From the cell containing the given text, extract its center point as [X, Y] coordinate. 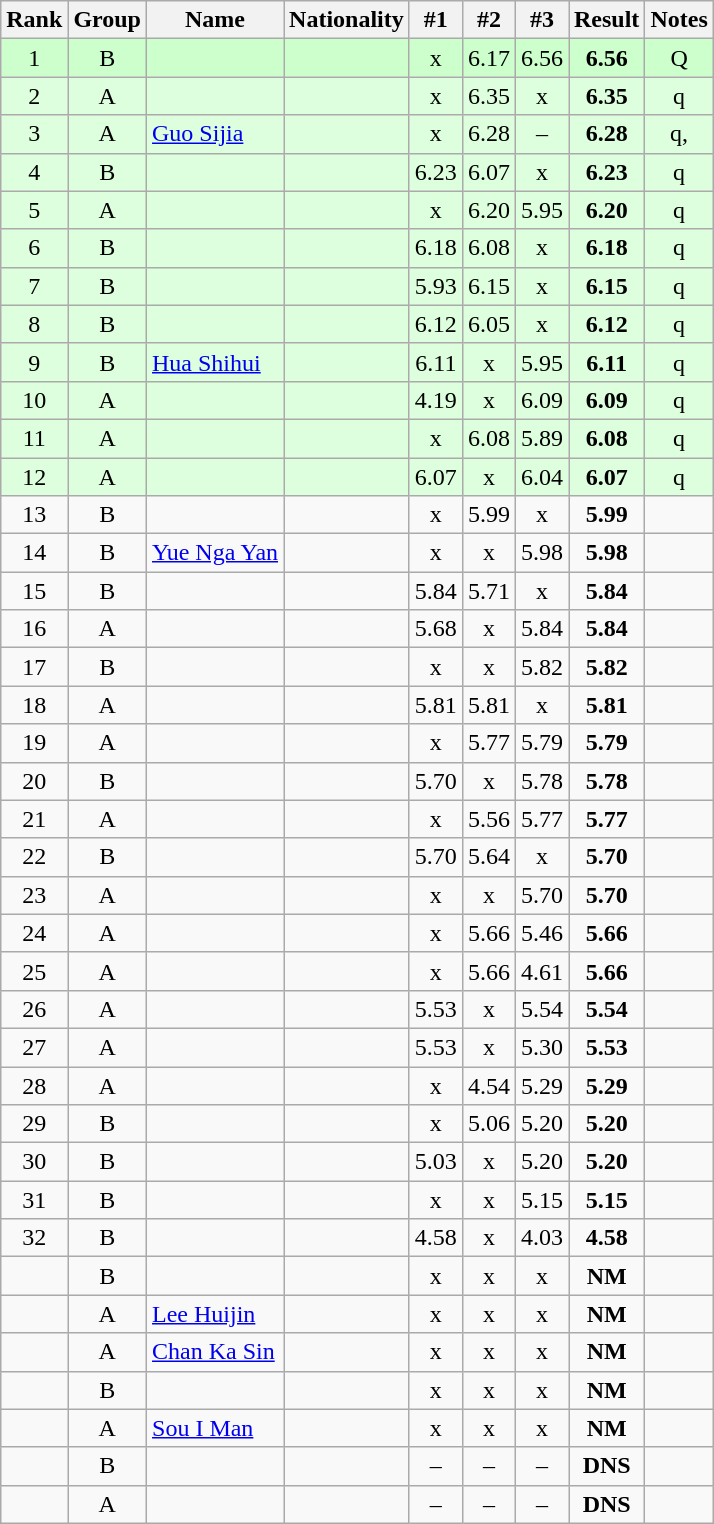
#3 [542, 20]
Yue Nga Yan [216, 553]
1 [34, 58]
14 [34, 553]
#1 [436, 20]
5.03 [436, 1162]
5.93 [436, 286]
5.89 [542, 438]
4.61 [542, 971]
23 [34, 895]
4.19 [436, 400]
8 [34, 324]
4.54 [488, 1085]
Lee Huijin [216, 1314]
Group [108, 20]
28 [34, 1085]
6.17 [488, 58]
5.71 [488, 591]
16 [34, 629]
5.46 [542, 933]
18 [34, 705]
27 [34, 1047]
12 [34, 477]
5.30 [542, 1047]
q, [679, 134]
Chan Ka Sin [216, 1352]
#2 [488, 20]
5.56 [488, 819]
11 [34, 438]
17 [34, 667]
19 [34, 743]
5.64 [488, 857]
Hua Shihui [216, 362]
Name [216, 20]
20 [34, 781]
Result [606, 20]
5 [34, 210]
Q [679, 58]
32 [34, 1238]
6.04 [542, 477]
4 [34, 172]
5.06 [488, 1124]
13 [34, 515]
2 [34, 96]
15 [34, 591]
Sou I Man [216, 1428]
Nationality [347, 20]
3 [34, 134]
26 [34, 1009]
22 [34, 857]
5.68 [436, 629]
30 [34, 1162]
31 [34, 1200]
Rank [34, 20]
Guo Sijia [216, 134]
Notes [679, 20]
6.05 [488, 324]
25 [34, 971]
24 [34, 933]
9 [34, 362]
7 [34, 286]
21 [34, 819]
6 [34, 248]
29 [34, 1124]
10 [34, 400]
4.03 [542, 1238]
